For the text-containing cell, return its midpoint in (x, y) coordinate format. 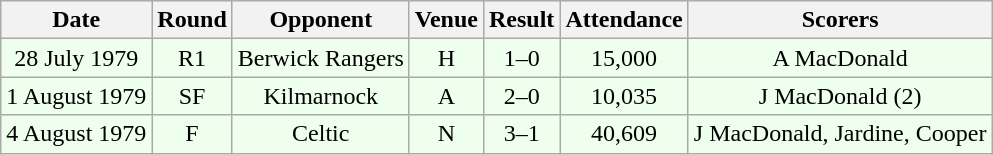
Venue (446, 20)
40,609 (624, 134)
SF (192, 96)
Round (192, 20)
Date (76, 20)
Scorers (840, 20)
Berwick Rangers (320, 58)
A (446, 96)
Celtic (320, 134)
A MacDonald (840, 58)
Attendance (624, 20)
Result (521, 20)
1–0 (521, 58)
N (446, 134)
Kilmarnock (320, 96)
F (192, 134)
H (446, 58)
Opponent (320, 20)
4 August 1979 (76, 134)
10,035 (624, 96)
J MacDonald (2) (840, 96)
28 July 1979 (76, 58)
1 August 1979 (76, 96)
3–1 (521, 134)
J MacDonald, Jardine, Cooper (840, 134)
2–0 (521, 96)
15,000 (624, 58)
R1 (192, 58)
